Extract the [X, Y] coordinate from the center of the cell holding the provided text.  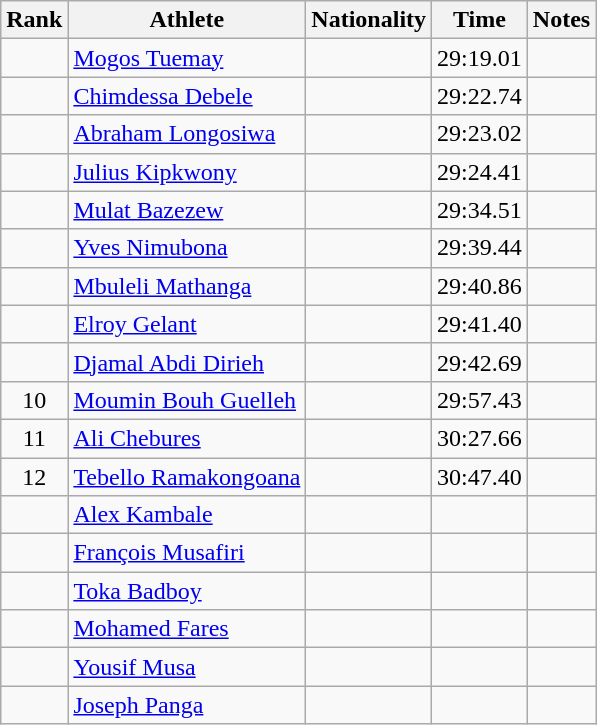
Rank [34, 20]
Toka Badboy [187, 591]
29:42.69 [480, 362]
François Musafiri [187, 553]
Moumin Bouh Guelleh [187, 400]
Abraham Longosiwa [187, 134]
30:47.40 [480, 477]
29:34.51 [480, 210]
10 [34, 400]
Mohamed Fares [187, 629]
Julius Kipkwony [187, 172]
29:24.41 [480, 172]
Notes [561, 20]
29:39.44 [480, 248]
Djamal Abdi Dirieh [187, 362]
29:23.02 [480, 134]
Tebello Ramakongoana [187, 477]
Yves Nimubona [187, 248]
30:27.66 [480, 438]
Elroy Gelant [187, 324]
12 [34, 477]
Alex Kambale [187, 515]
Athlete [187, 20]
Ali Chebures [187, 438]
Chimdessa Debele [187, 96]
29:40.86 [480, 286]
Joseph Panga [187, 705]
Mogos Tuemay [187, 58]
29:57.43 [480, 400]
Mbuleli Mathanga [187, 286]
29:41.40 [480, 324]
Yousif Musa [187, 667]
29:19.01 [480, 58]
Nationality [369, 20]
Mulat Bazezew [187, 210]
29:22.74 [480, 96]
11 [34, 438]
Time [480, 20]
